Search for the cell housing the specified text and yield its [x, y] center coordinate. 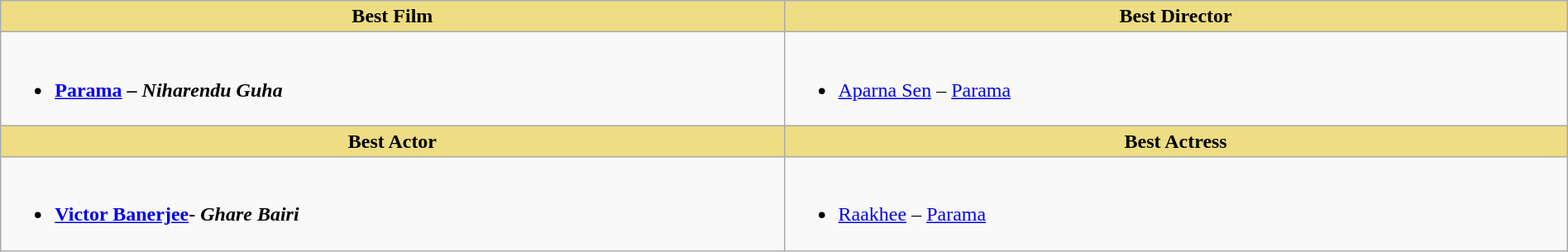
Parama – Niharendu Guha [392, 79]
Best Actress [1176, 141]
Best Film [392, 17]
Best Director [1176, 17]
Raakhee – Parama [1176, 203]
Aparna Sen – Parama [1176, 79]
Victor Banerjee- Ghare Bairi [392, 203]
Best Actor [392, 141]
